Extract the (X, Y) coordinate from the center of the cell holding the provided text.  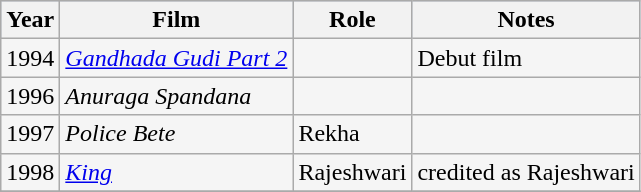
Anuraga Spandana (176, 96)
Gandhada Gudi Part 2 (176, 58)
1994 (30, 58)
Rajeshwari (352, 172)
1996 (30, 96)
Role (352, 20)
1998 (30, 172)
1997 (30, 134)
Film (176, 20)
Debut film (526, 58)
King (176, 172)
Year (30, 20)
Notes (526, 20)
Police Bete (176, 134)
credited as Rajeshwari (526, 172)
Rekha (352, 134)
